For the text-containing cell, return its midpoint in [X, Y] coordinate format. 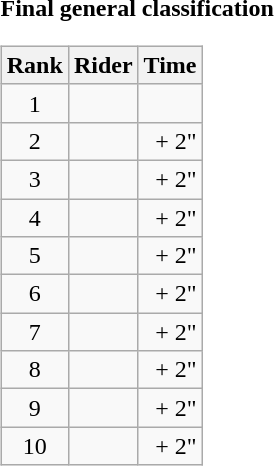
10 [34, 446]
9 [34, 408]
1 [34, 103]
3 [34, 179]
8 [34, 370]
5 [34, 256]
6 [34, 294]
Rank [34, 65]
7 [34, 332]
Rider [103, 65]
4 [34, 217]
Time [170, 65]
2 [34, 141]
